Provide the [X, Y] coordinate of the cell's center where the given text is located.  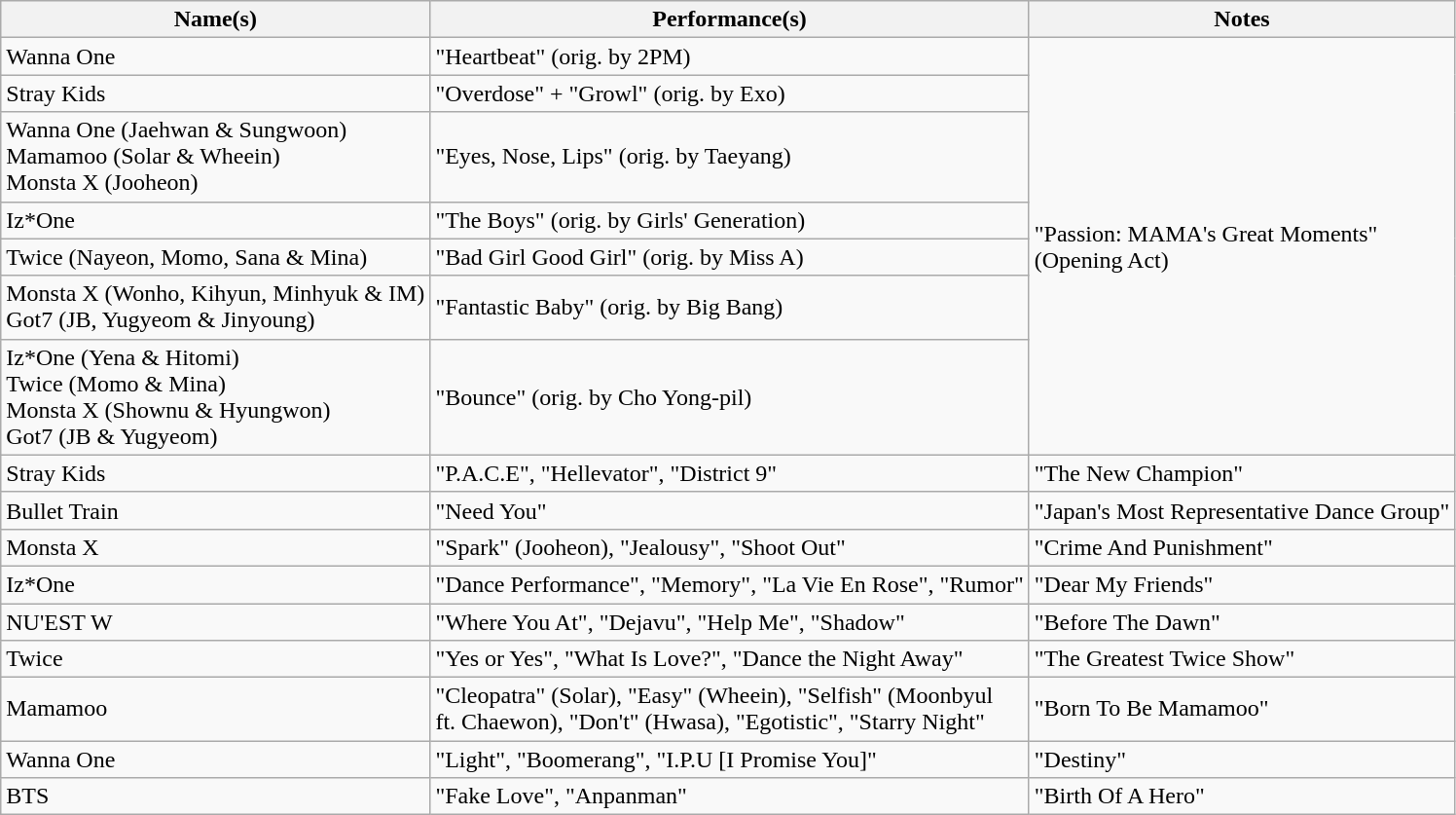
"Crime And Punishment" [1242, 547]
Name(s) [216, 19]
"Destiny" [1242, 759]
"Light", "Boomerang", "I.P.U [I Promise You]" [730, 759]
"Born To Be Mamamoo" [1242, 709]
"Bounce" (orig. by Cho Yong-pil) [730, 397]
"Heartbeat" (orig. by 2PM) [730, 56]
Bullet Train [216, 510]
Monsta X [216, 547]
"Cleopatra" (Solar), "Easy" (Wheein), "Selfish" (Moonbyul ft. Chaewon), "Don't" (Hwasa), "Egotistic", "Starry Night" [730, 709]
"Japan's Most Representative Dance Group" [1242, 510]
"Where You At", "Dejavu", "Help Me", "Shadow" [730, 622]
Monsta X (Wonho, Kihyun, Minhyuk & IM)Got7 (JB, Yugyeom & Jinyoung) [216, 308]
"Overdose" + "Growl" (orig. by Exo) [730, 93]
"Dear My Friends" [1242, 584]
"Spark" (Jooheon), "Jealousy", "Shoot Out" [730, 547]
Wanna One (Jaehwan & Sungwoon)Mamamoo (Solar & Wheein)Monsta X (Jooheon) [216, 157]
"Before The Dawn" [1242, 622]
Twice [216, 659]
"P.A.C.E", "Hellevator", "District 9" [730, 473]
"Bad Girl Good Girl" (orig. by Miss A) [730, 257]
"Passion: MAMA's Great Moments" (Opening Act) [1242, 246]
"The Greatest Twice Show" [1242, 659]
Performance(s) [730, 19]
"Eyes, Nose, Lips" (orig. by Taeyang) [730, 157]
"Fake Love", "Anpanman" [730, 796]
Notes [1242, 19]
"Dance Performance", "Memory", "La Vie En Rose", "Rumor" [730, 584]
"Need You" [730, 510]
BTS [216, 796]
Mamamoo [216, 709]
NU'EST W [216, 622]
"Birth Of A Hero" [1242, 796]
Iz*One (Yena & Hitomi)Twice (Momo & Mina)Monsta X (Shownu & Hyungwon)Got7 (JB & Yugyeom) [216, 397]
Twice (Nayeon, Momo, Sana & Mina) [216, 257]
"Yes or Yes", "What Is Love?", "Dance the Night Away" [730, 659]
"The Boys" (orig. by Girls' Generation) [730, 220]
"Fantastic Baby" (orig. by Big Bang) [730, 308]
"The New Champion" [1242, 473]
